Output the (x, y) coordinate of the center of the cell containing the given text.  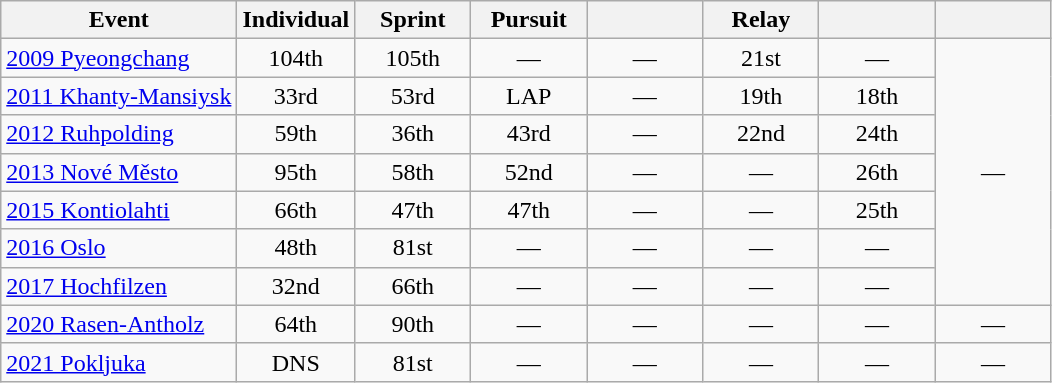
2011 Khanty-Mansiysk (119, 96)
52nd (529, 172)
33rd (296, 96)
26th (877, 172)
53rd (413, 96)
LAP (529, 96)
48th (296, 248)
95th (296, 172)
25th (877, 210)
2012 Ruhpolding (119, 134)
Pursuit (529, 20)
19th (761, 96)
2009 Pyeongchang (119, 58)
2016 Oslo (119, 248)
2021 Pokljuka (119, 362)
2020 Rasen-Antholz (119, 324)
Relay (761, 20)
Sprint (413, 20)
21st (761, 58)
58th (413, 172)
43rd (529, 134)
64th (296, 324)
90th (413, 324)
24th (877, 134)
59th (296, 134)
22nd (761, 134)
104th (296, 58)
36th (413, 134)
2013 Nové Město (119, 172)
2015 Kontiolahti (119, 210)
2017 Hochfilzen (119, 286)
DNS (296, 362)
18th (877, 96)
Individual (296, 20)
32nd (296, 286)
Event (119, 20)
105th (413, 58)
